Return [X, Y] of the center of cell containing provided text 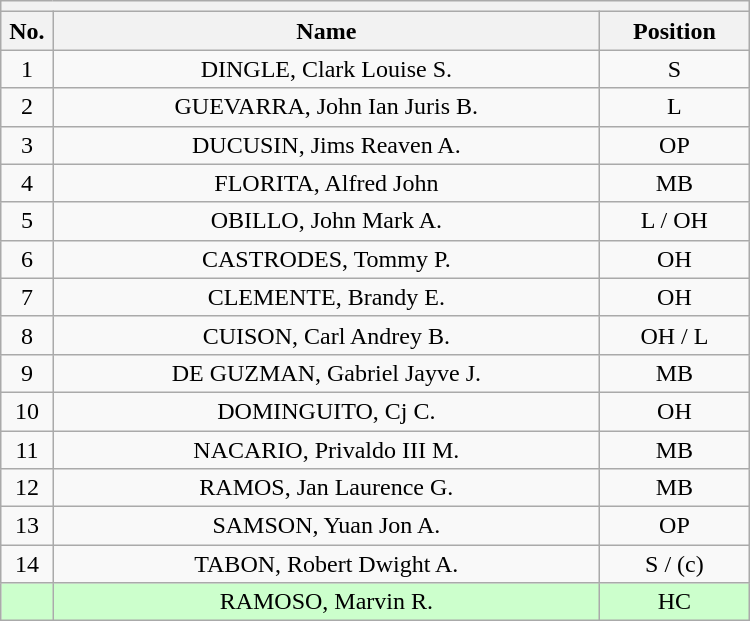
CUISON, Carl Andrey B. [326, 335]
3 [27, 145]
Name [326, 31]
L [675, 107]
No. [27, 31]
TABON, Robert Dwight A. [326, 564]
2 [27, 107]
4 [27, 183]
OH / L [675, 335]
DUCUSIN, Jims Reaven A. [326, 145]
CLEMENTE, Brandy E. [326, 297]
HC [675, 602]
CASTRODES, Tommy P. [326, 259]
GUEVARRA, John Ian Juris B. [326, 107]
5 [27, 221]
DE GUZMAN, Gabriel Jayve J. [326, 373]
9 [27, 373]
SAMSON, Yuan Jon A. [326, 526]
NACARIO, Privaldo III M. [326, 449]
13 [27, 526]
11 [27, 449]
DOMINGUITO, Cj C. [326, 411]
OBILLO, John Mark A. [326, 221]
6 [27, 259]
S [675, 69]
Position [675, 31]
RAMOSO, Marvin R. [326, 602]
DINGLE, Clark Louise S. [326, 69]
8 [27, 335]
7 [27, 297]
1 [27, 69]
RAMOS, Jan Laurence G. [326, 488]
L / OH [675, 221]
10 [27, 411]
12 [27, 488]
14 [27, 564]
S / (c) [675, 564]
FLORITA, Alfred John [326, 183]
